Return (X, Y) of the center of cell containing provided text 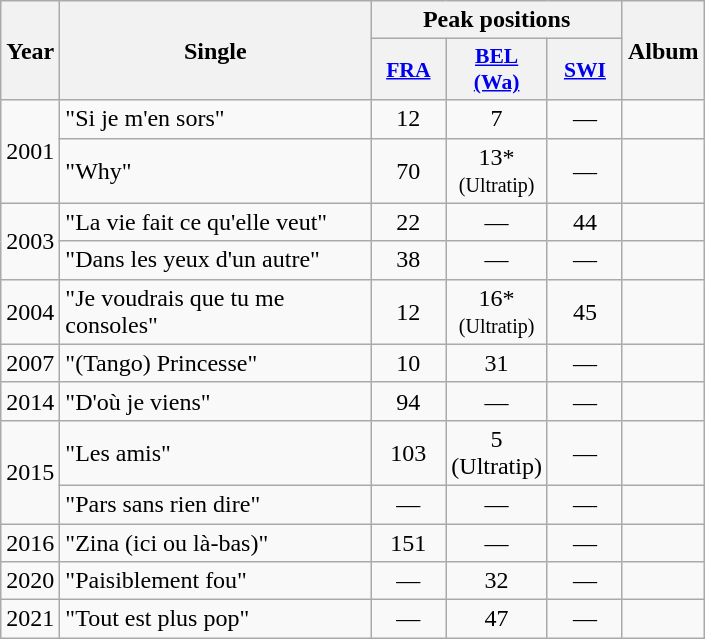
2007 (30, 363)
Peak positions (497, 20)
2021 (30, 619)
94 (408, 401)
"D'où je viens" (216, 401)
7 (497, 119)
"Dans les yeux d'un autre" (216, 260)
38 (408, 260)
32 (497, 581)
70 (408, 170)
45 (584, 312)
22 (408, 222)
16*(Ultratip) (497, 312)
Single (216, 50)
"Je voudrais que tu me consoles" (216, 312)
2003 (30, 241)
Album (663, 50)
2004 (30, 312)
BEL (Wa) (497, 70)
103 (408, 452)
5 (Ultratip) (497, 452)
151 (408, 543)
"Si je m'en sors" (216, 119)
"Les amis" (216, 452)
"Zina (ici ou là-bas)" (216, 543)
2014 (30, 401)
"(Tango) Princesse" (216, 363)
2015 (30, 472)
44 (584, 222)
"Paisiblement fou" (216, 581)
2001 (30, 152)
31 (497, 363)
2016 (30, 543)
"La vie fait ce qu'elle veut" (216, 222)
"Tout est plus pop" (216, 619)
SWI (584, 70)
2020 (30, 581)
"Pars sans rien dire" (216, 504)
47 (497, 619)
10 (408, 363)
FRA (408, 70)
Year (30, 50)
13*(Ultratip) (497, 170)
"Why" (216, 170)
